Output the [x, y] coordinate of the center of the cell containing the given text.  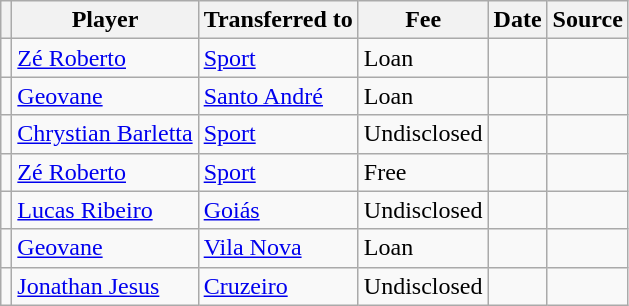
Chrystian Barletta [105, 134]
Fee [423, 20]
Cruzeiro [278, 286]
Vila Nova [278, 248]
Player [105, 20]
Santo André [278, 96]
Date [518, 20]
Free [423, 172]
Transferred to [278, 20]
Goiás [278, 210]
Source [588, 20]
Jonathan Jesus [105, 286]
Lucas Ribeiro [105, 210]
